Identify which cell holds the provided text, then report its (X, Y) central coordinate. 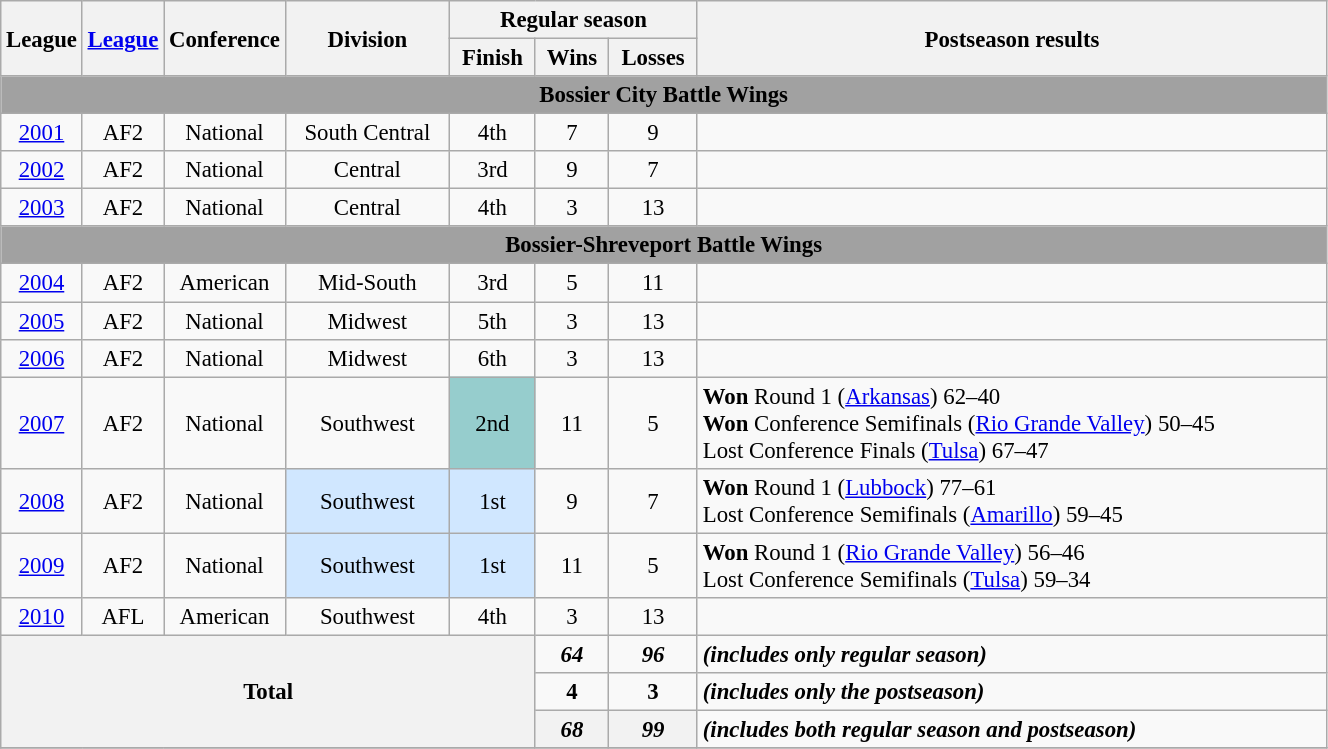
Wins (572, 58)
Losses (654, 58)
68 (572, 729)
Regular season (573, 20)
Total (268, 692)
2009 (42, 566)
2001 (42, 133)
(includes only regular season) (1012, 654)
99 (654, 729)
4 (572, 692)
2010 (42, 617)
Finish (492, 58)
Conference (225, 38)
64 (572, 654)
South Central (367, 133)
Division (367, 38)
2nd (492, 423)
2003 (42, 208)
2007 (42, 423)
2004 (42, 283)
AFL (122, 617)
(includes only the postseason) (1012, 692)
Won Round 1 (Rio Grande Valley) 56–46 Lost Conference Semifinals (Tulsa) 59–34 (1012, 566)
2008 (42, 500)
2006 (42, 358)
Mid-South (367, 283)
Won Round 1 (Lubbock) 77–61 Lost Conference Semifinals (Amarillo) 59–45 (1012, 500)
2002 (42, 170)
Bossier City Battle Wings (664, 95)
Bossier-Shreveport Battle Wings (664, 245)
6th (492, 358)
2005 (42, 321)
Won Round 1 (Arkansas) 62–40 Won Conference Semifinals (Rio Grande Valley) 50–45 Lost Conference Finals (Tulsa) 67–47 (1012, 423)
96 (654, 654)
5th (492, 321)
(includes both regular season and postseason) (1012, 729)
Postseason results (1012, 38)
